Determine the (X, Y) coordinate at the center of the cell enclosing the given text.  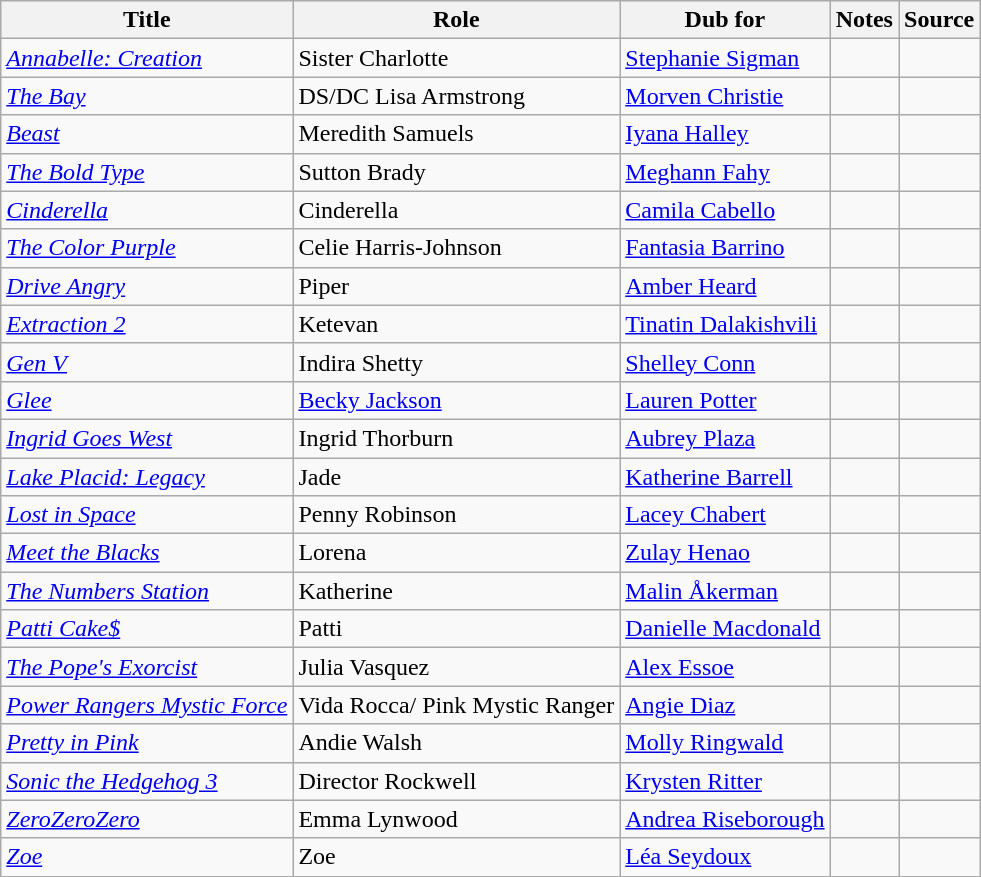
Vida Rocca/ Pink Mystic Ranger (456, 705)
Morven Christie (725, 96)
Krysten Ritter (725, 781)
Emma Lynwood (456, 819)
The Bay (147, 96)
The Numbers Station (147, 591)
Andrea Riseborough (725, 819)
Lorena (456, 553)
Katherine (456, 591)
Ingrid Goes West (147, 438)
Lauren Potter (725, 400)
Title (147, 20)
Jade (456, 477)
Beast (147, 134)
Ketevan (456, 324)
Aubrey Plaza (725, 438)
Celie Harris-Johnson (456, 248)
Penny Robinson (456, 515)
Lake Placid: Legacy (147, 477)
Meet the Blacks (147, 553)
Malin Åkerman (725, 591)
Shelley Conn (725, 362)
Katherine Barrell (725, 477)
Annabelle: Creation (147, 58)
Patti Cake$ (147, 629)
Dub for (725, 20)
Gen V (147, 362)
Pretty in Pink (147, 743)
Source (938, 20)
Glee (147, 400)
Notes (864, 20)
Indira Shetty (456, 362)
Meghann Fahy (725, 172)
Amber Heard (725, 286)
Director Rockwell (456, 781)
Patti (456, 629)
Andie Walsh (456, 743)
Drive Angry (147, 286)
Role (456, 20)
Becky Jackson (456, 400)
The Color Purple (147, 248)
Meredith Samuels (456, 134)
Alex Essoe (725, 667)
Camila Cabello (725, 210)
Angie Diaz (725, 705)
Tinatin Dalakishvili (725, 324)
Julia Vasquez (456, 667)
Stephanie Sigman (725, 58)
Zulay Henao (725, 553)
The Pope's Exorcist (147, 667)
Léa Seydoux (725, 857)
ZeroZeroZero (147, 819)
Power Rangers Mystic Force (147, 705)
Danielle Macdonald (725, 629)
Sonic the Hedgehog 3 (147, 781)
Sister Charlotte (456, 58)
Extraction 2 (147, 324)
DS/DC Lisa Armstrong (456, 96)
Ingrid Thorburn (456, 438)
Lacey Chabert (725, 515)
Iyana Halley (725, 134)
Piper (456, 286)
Lost in Space (147, 515)
Fantasia Barrino (725, 248)
Molly Ringwald (725, 743)
Sutton Brady (456, 172)
The Bold Type (147, 172)
